Capture the cell that displays the provided text and extract its (x, y) central coordinate. 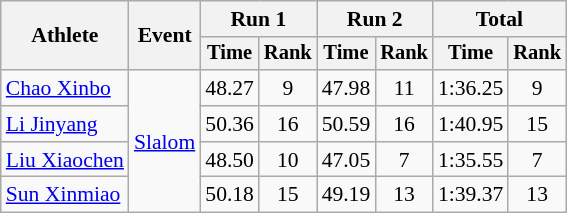
Chao Xinbo (65, 88)
1:36.25 (470, 88)
Slalom (164, 141)
1:39.37 (470, 195)
Liu Xiaochen (65, 160)
47.98 (346, 88)
1:35.55 (470, 160)
Event (164, 36)
Run 2 (375, 19)
49.19 (346, 195)
10 (288, 160)
50.59 (346, 124)
50.18 (230, 195)
Athlete (65, 36)
Li Jinyang (65, 124)
1:40.95 (470, 124)
11 (404, 88)
47.05 (346, 160)
48.27 (230, 88)
50.36 (230, 124)
Run 1 (258, 19)
48.50 (230, 160)
Sun Xinmiao (65, 195)
Total (500, 19)
